For the text-containing cell, return its midpoint in [x, y] coordinate format. 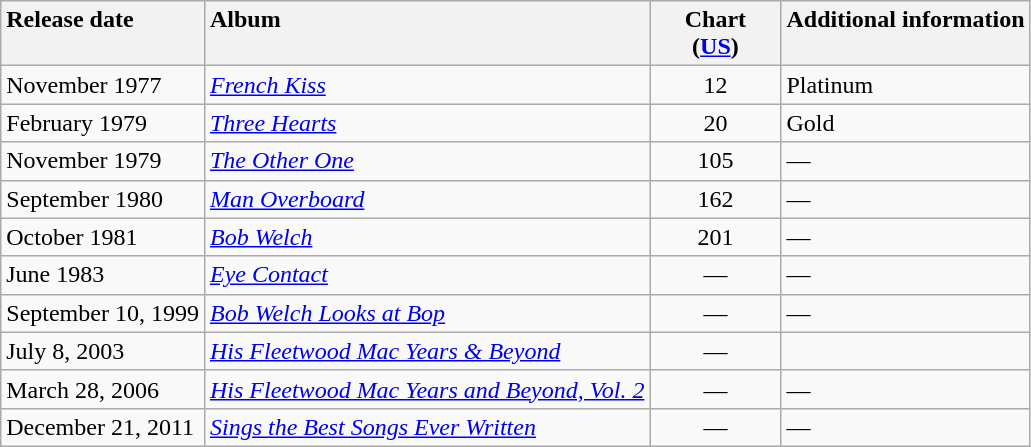
20 [716, 123]
February 1979 [103, 123]
Bob Welch Looks at Bop [426, 313]
Platinum [906, 85]
His Fleetwood Mac Years and Beyond, Vol. 2 [426, 389]
November 1977 [103, 85]
December 21, 2011 [103, 427]
His Fleetwood Mac Years & Beyond [426, 351]
162 [716, 199]
July 8, 2003 [103, 351]
September 1980 [103, 199]
Sings the Best Songs Ever Written [426, 427]
201 [716, 237]
Eye Contact [426, 275]
November 1979 [103, 161]
Man Overboard [426, 199]
March 28, 2006 [103, 389]
Bob Welch [426, 237]
Gold [906, 123]
Album [426, 34]
June 1983 [103, 275]
French Kiss [426, 85]
Additional information [906, 34]
September 10, 1999 [103, 313]
105 [716, 161]
12 [716, 85]
Release date [103, 34]
October 1981 [103, 237]
Three Hearts [426, 123]
Chart(US) [716, 34]
The Other One [426, 161]
